Extract the (X, Y) coordinate from the center of the cell holding the provided text.  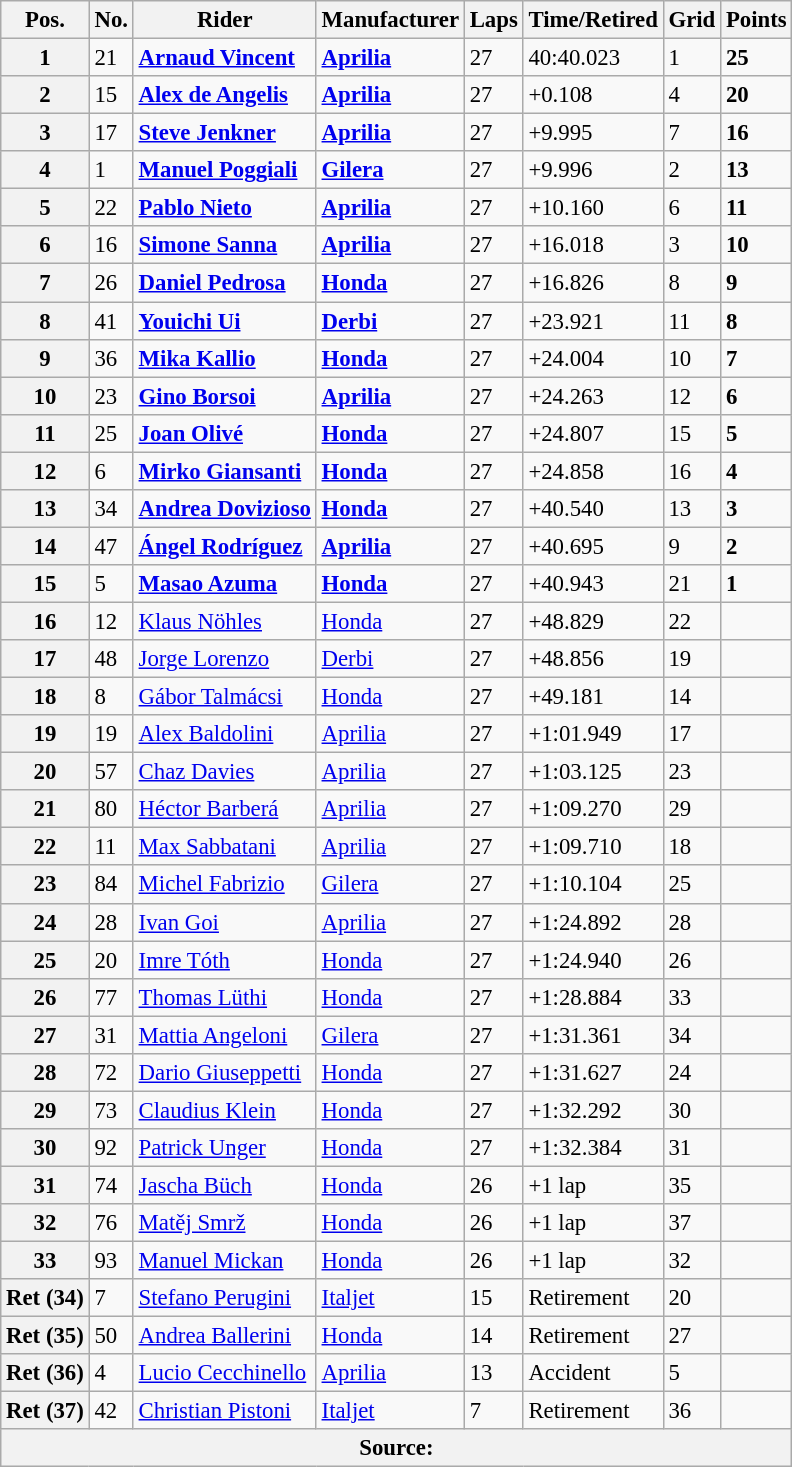
No. (111, 20)
Alex de Angelis (224, 95)
+9.996 (593, 170)
76 (111, 1223)
+1:03.125 (593, 772)
Manuel Poggiali (224, 170)
+48.829 (593, 621)
Andrea Dovizioso (224, 509)
Thomas Lüthi (224, 997)
Jorge Lorenzo (224, 659)
77 (111, 997)
Masao Azuma (224, 584)
Joan Olivé (224, 433)
Accident (593, 1373)
Rider (224, 20)
+1:24.940 (593, 960)
Manuel Mickan (224, 1261)
+24.858 (593, 471)
48 (111, 659)
+10.160 (593, 208)
+16.018 (593, 245)
93 (111, 1261)
Héctor Barberá (224, 809)
+1:09.710 (593, 847)
Grid (692, 20)
Ret (35) (45, 1336)
+23.921 (593, 321)
+0.108 (593, 95)
+40.695 (593, 546)
+9.995 (593, 133)
Andrea Ballerini (224, 1336)
Manufacturer (390, 20)
Youichi Ui (224, 321)
92 (111, 1148)
+1:10.104 (593, 885)
Mattia Angeloni (224, 1035)
73 (111, 1110)
Mika Kallio (224, 358)
Alex Baldolini (224, 734)
50 (111, 1336)
Imre Tóth (224, 960)
Pablo Nieto (224, 208)
+1:32.292 (593, 1110)
37 (692, 1223)
72 (111, 1073)
Stefano Perugini (224, 1298)
+49.181 (593, 697)
+1:01.949 (593, 734)
Dario Giuseppetti (224, 1073)
Claudius Klein (224, 1110)
Ret (36) (45, 1373)
Simone Sanna (224, 245)
Laps (494, 20)
+1:31.361 (593, 1035)
+1:31.627 (593, 1073)
Ret (37) (45, 1411)
42 (111, 1411)
80 (111, 809)
57 (111, 772)
Max Sabbatani (224, 847)
Matěj Smrž (224, 1223)
Lucio Cecchinello (224, 1373)
+24.263 (593, 396)
Christian Pistoni (224, 1411)
47 (111, 546)
Ret (34) (45, 1298)
+1:32.384 (593, 1148)
84 (111, 885)
+1:09.270 (593, 809)
Chaz Davies (224, 772)
+40.540 (593, 509)
+40.943 (593, 584)
Michel Fabrizio (224, 885)
74 (111, 1185)
+1:24.892 (593, 922)
+24.004 (593, 358)
Gino Borsoi (224, 396)
Time/Retired (593, 20)
Pos. (45, 20)
+48.856 (593, 659)
Ivan Goi (224, 922)
Daniel Pedrosa (224, 283)
Patrick Unger (224, 1148)
Mirko Giansanti (224, 471)
Klaus Nöhles (224, 621)
41 (111, 321)
Steve Jenkner (224, 133)
+24.807 (593, 433)
Ángel Rodríguez (224, 546)
Points (756, 20)
35 (692, 1185)
+16.826 (593, 283)
40:40.023 (593, 58)
+1:28.884 (593, 997)
Jascha Büch (224, 1185)
Gábor Talmácsi (224, 697)
Arnaud Vincent (224, 58)
